Output the (x, y) coordinate of the center of the cell containing the given text.  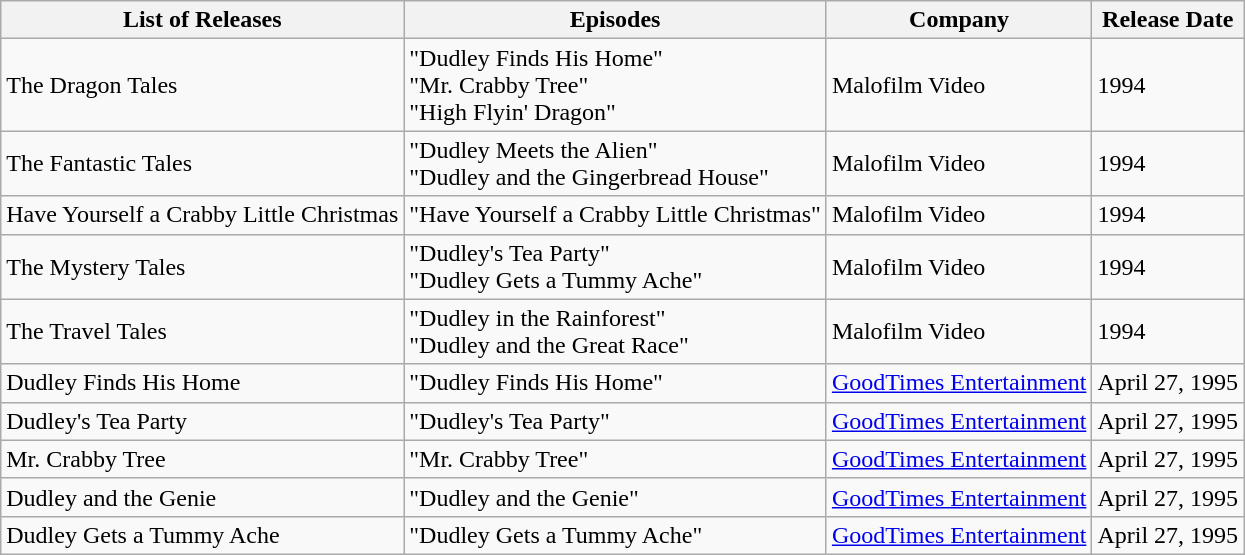
Have Yourself a Crabby Little Christmas (202, 215)
The Travel Tales (202, 332)
"Dudley Gets a Tummy Ache" (616, 535)
Dudley and the Genie (202, 497)
"Dudley Finds His Home" (616, 383)
The Mystery Tales (202, 266)
Episodes (616, 20)
"Have Yourself a Crabby Little Christmas" (616, 215)
The Dragon Tales (202, 85)
Dudley Gets a Tummy Ache (202, 535)
"Dudley Meets the Alien""Dudley and the Gingerbread House" (616, 164)
Mr. Crabby Tree (202, 459)
Release Date (1168, 20)
"Mr. Crabby Tree" (616, 459)
"Dudley Finds His Home""Mr. Crabby Tree""High Flyin' Dragon" (616, 85)
"Dudley in the Rainforest""Dudley and the Great Race" (616, 332)
"Dudley's Tea Party" (616, 421)
List of Releases (202, 20)
Dudley's Tea Party (202, 421)
Dudley Finds His Home (202, 383)
"Dudley's Tea Party""Dudley Gets a Tummy Ache" (616, 266)
"Dudley and the Genie" (616, 497)
The Fantastic Tales (202, 164)
Company (959, 20)
